Extract the [x, y] coordinate from the center of the cell holding the provided text.  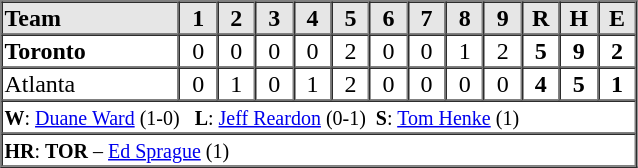
8 [465, 18]
Toronto [91, 50]
Atlanta [91, 84]
HR: TOR – Ed Sprague (1) [319, 150]
H [579, 18]
R [541, 18]
6 [388, 18]
E [617, 18]
3 [274, 18]
Team [91, 18]
7 [427, 18]
W: Duane Ward (1-0) L: Jeff Reardon (0-1) S: Tom Henke (1) [319, 116]
